Return [x, y] of the center of cell containing provided text 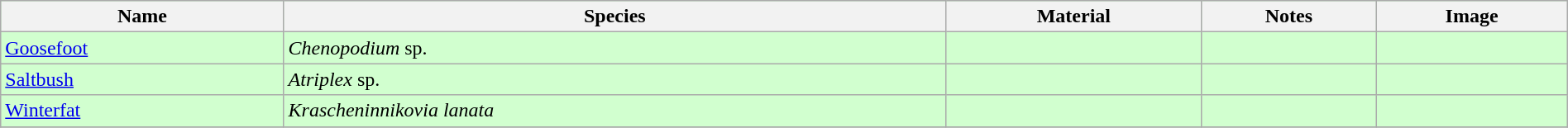
Chenopodium sp. [615, 48]
Species [615, 17]
Goosefoot [142, 48]
Atriplex sp. [615, 79]
Name [142, 17]
Image [1472, 17]
Material [1073, 17]
Notes [1288, 17]
Krascheninnikovia lanata [615, 111]
Saltbush [142, 79]
Winterfat [142, 111]
